Output the [x, y] coordinate of the center of the cell containing the given text.  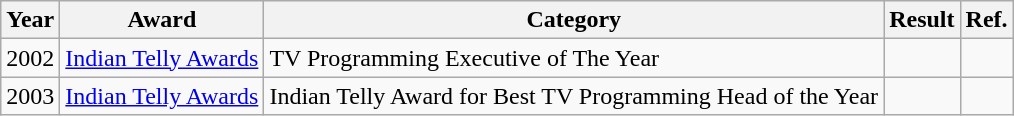
2003 [30, 96]
Result [922, 20]
Ref. [986, 20]
2002 [30, 58]
Indian Telly Award for Best TV Programming Head of the Year [574, 96]
Award [162, 20]
Year [30, 20]
Category [574, 20]
TV Programming Executive of The Year [574, 58]
